Pinpoint the cell where the given text exists, returning its [x, y] midpoint coordinate. 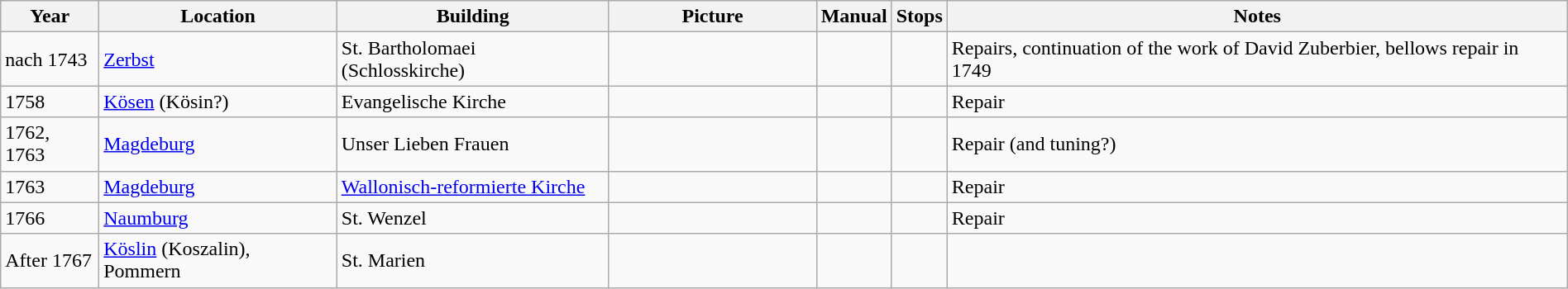
Notes [1257, 17]
Evangelische Kirche [473, 102]
Köslin (Koszalin), Pommern [218, 261]
Building [473, 17]
Picture [713, 17]
St. Wenzel [473, 218]
After 1767 [50, 261]
Year [50, 17]
1763 [50, 187]
Location [218, 17]
Manual [853, 17]
Wallonisch-reformierte Kirche [473, 187]
1762, 1763 [50, 144]
Naumburg [218, 218]
St. Bartholomaei (Schlosskirche) [473, 59]
Unser Lieben Frauen [473, 144]
Kösen (Kösin?) [218, 102]
Zerbst [218, 59]
1758 [50, 102]
1766 [50, 218]
Repairs, continuation of the work of David Zuberbier, bellows repair in 1749 [1257, 59]
Stops [920, 17]
St. Marien [473, 261]
Repair (and tuning?) [1257, 144]
nach 1743 [50, 59]
